Return the (x, y) coordinate for the center point of the cell that contains the specified text.  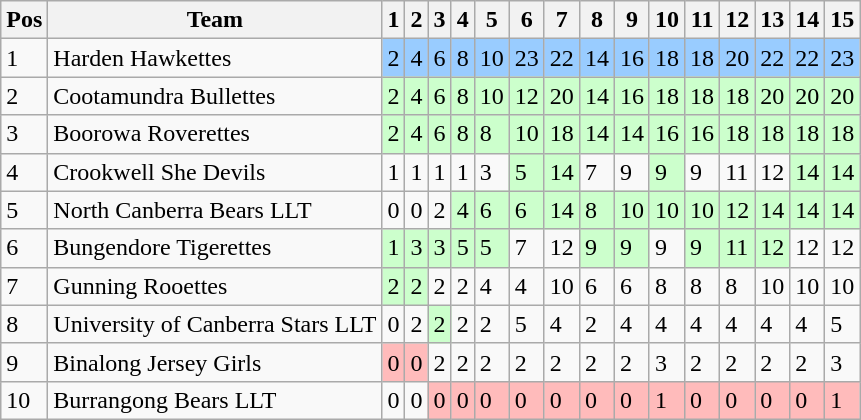
Boorowa Roverettes (215, 134)
15 (842, 20)
University of Canberra Stars LLT (215, 324)
Binalong Jersey Girls (215, 362)
Cootamundra Bullettes (215, 96)
North Canberra Bears LLT (215, 210)
Gunning Rooettes (215, 286)
Team (215, 20)
Bungendore Tigerettes (215, 248)
Burrangong Bears LLT (215, 400)
Harden Hawkettes (215, 58)
13 (772, 20)
Crookwell She Devils (215, 172)
Pos (24, 20)
